From the cell containing the given text, extract its center point as (X, Y) coordinate. 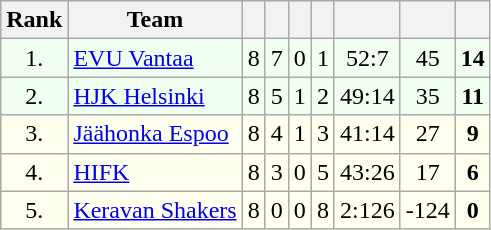
14 (472, 58)
49:14 (367, 96)
45 (428, 58)
Rank (34, 20)
7 (276, 58)
11 (472, 96)
HJK Helsinki (155, 96)
2. (34, 96)
-124 (428, 210)
3. (34, 134)
EVU Vantaa (155, 58)
Keravan Shakers (155, 210)
1. (34, 58)
35 (428, 96)
4 (276, 134)
HIFK (155, 172)
2 (322, 96)
41:14 (367, 134)
4. (34, 172)
17 (428, 172)
2:126 (367, 210)
52:7 (367, 58)
Jäähonka Espoo (155, 134)
43:26 (367, 172)
6 (472, 172)
27 (428, 134)
5. (34, 210)
9 (472, 134)
Team (155, 20)
